Find where the given text appears and provide that cell's center as [x, y] coordinate. 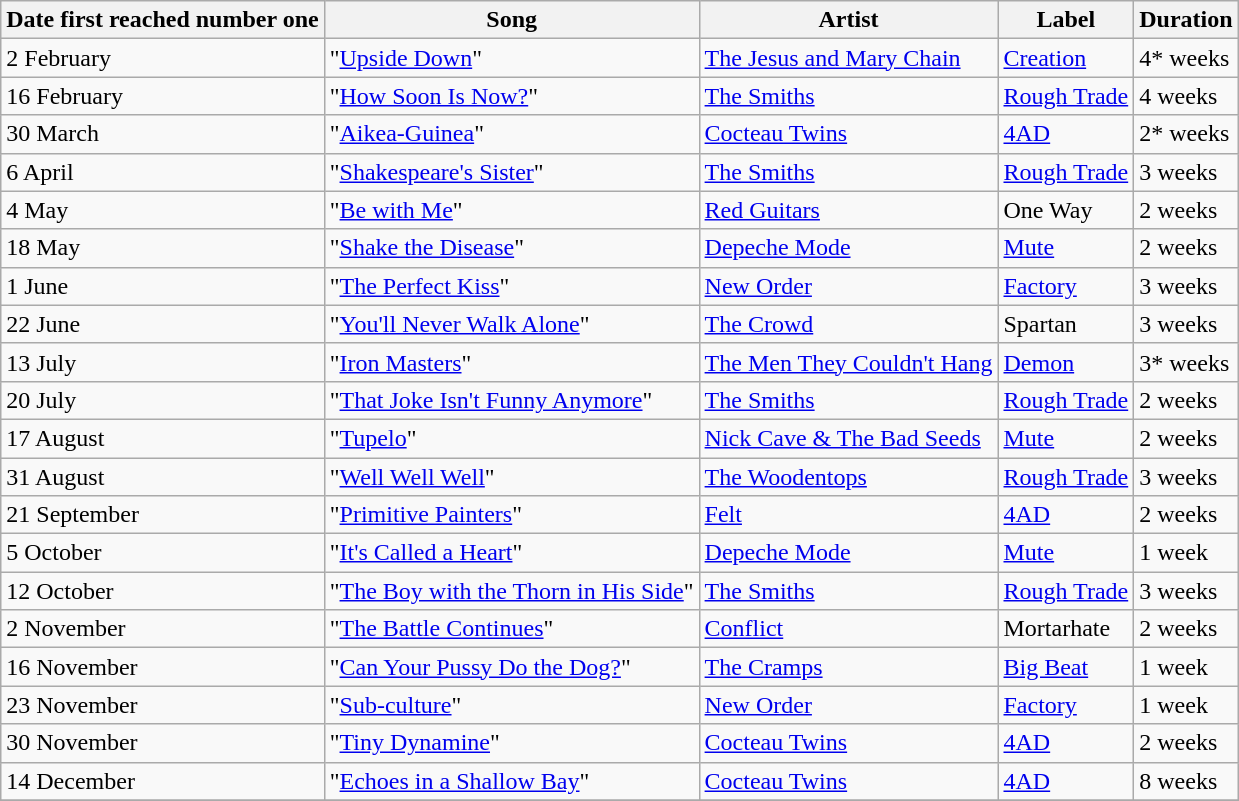
Duration [1186, 20]
"Tiny Dynamine" [512, 743]
"Shake the Disease" [512, 248]
Date first reached number one [162, 20]
Nick Cave & The Bad Seeds [848, 438]
22 June [162, 324]
"Echoes in a Shallow Bay" [512, 781]
Big Beat [1066, 667]
"Iron Masters" [512, 362]
"Be with Me" [512, 210]
"Can Your Pussy Do the Dog?" [512, 667]
8 weeks [1186, 781]
"Upside Down" [512, 58]
Creation [1066, 58]
12 October [162, 591]
Label [1066, 20]
20 July [162, 400]
Mortarhate [1066, 629]
"Aikea-Guinea" [512, 134]
"Well Well Well" [512, 477]
The Jesus and Mary Chain [848, 58]
Red Guitars [848, 210]
14 December [162, 781]
5 October [162, 553]
18 May [162, 248]
4 weeks [1186, 96]
2* weeks [1186, 134]
31 August [162, 477]
"How Soon Is Now?" [512, 96]
The Woodentops [848, 477]
6 April [162, 172]
Song [512, 20]
"You'll Never Walk Alone" [512, 324]
13 July [162, 362]
17 August [162, 438]
3* weeks [1186, 362]
"It's Called a Heart" [512, 553]
"That Joke Isn't Funny Anymore" [512, 400]
Felt [848, 515]
30 March [162, 134]
30 November [162, 743]
"The Battle Continues" [512, 629]
"Primitive Painters" [512, 515]
Demon [1066, 362]
"Sub-culture" [512, 705]
One Way [1066, 210]
Spartan [1066, 324]
1 June [162, 286]
4 May [162, 210]
2 February [162, 58]
Conflict [848, 629]
16 February [162, 96]
2 November [162, 629]
4* weeks [1186, 58]
The Cramps [848, 667]
"Tupelo" [512, 438]
Artist [848, 20]
"The Boy with the Thorn in His Side" [512, 591]
16 November [162, 667]
21 September [162, 515]
"The Perfect Kiss" [512, 286]
The Crowd [848, 324]
"Shakespeare's Sister" [512, 172]
The Men They Couldn't Hang [848, 362]
23 November [162, 705]
